From the cell containing the given text, extract its center point as [x, y] coordinate. 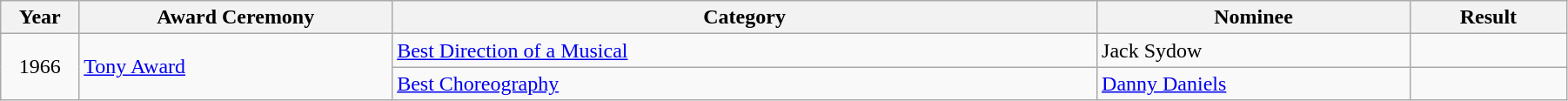
Tony Award [236, 67]
1966 [40, 67]
Year [40, 17]
Danny Daniels [1254, 84]
Award Ceremony [236, 17]
Nominee [1254, 17]
Best Choreography [745, 84]
Jack Sydow [1254, 50]
Result [1488, 17]
Category [745, 17]
Best Direction of a Musical [745, 50]
